Output the (x, y) coordinate of the center of the cell containing the given text.  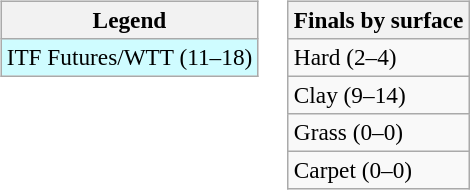
Legend (129, 20)
Clay (9–14) (378, 95)
Carpet (0–0) (378, 171)
Grass (0–0) (378, 133)
ITF Futures/WTT (11–18) (129, 57)
Finals by surface (378, 20)
Hard (2–4) (378, 57)
